Output the [X, Y] coordinate of the center of the cell containing the given text.  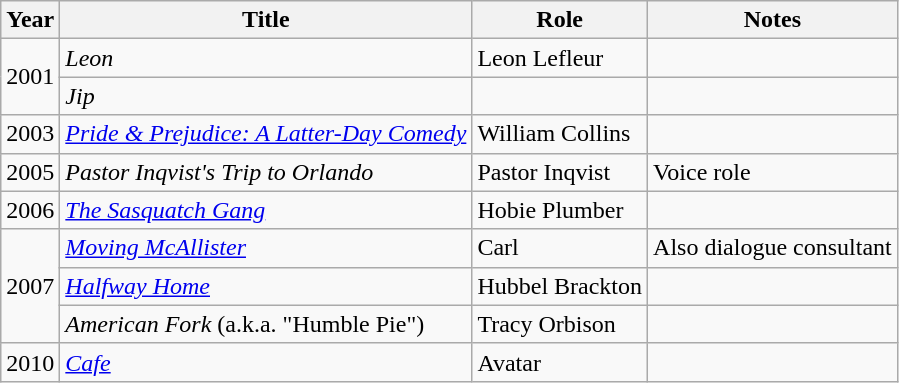
William Collins [560, 134]
Role [560, 20]
Pastor Inqvist's Trip to Orlando [266, 172]
Voice role [773, 172]
2005 [30, 172]
Hubbel Brackton [560, 286]
Hobie Plumber [560, 210]
Halfway Home [266, 286]
Year [30, 20]
Cafe [266, 362]
2003 [30, 134]
Title [266, 20]
2010 [30, 362]
Leon Lefleur [560, 58]
American Fork (a.k.a. "Humble Pie") [266, 324]
Notes [773, 20]
2007 [30, 286]
Jip [266, 96]
2006 [30, 210]
Moving McAllister [266, 248]
Carl [560, 248]
Pastor Inqvist [560, 172]
The Sasquatch Gang [266, 210]
Leon [266, 58]
Pride & Prejudice: A Latter-Day Comedy [266, 134]
Also dialogue consultant [773, 248]
Avatar [560, 362]
Tracy Orbison [560, 324]
2001 [30, 77]
